Capture the cell that displays the provided text and extract its (x, y) central coordinate. 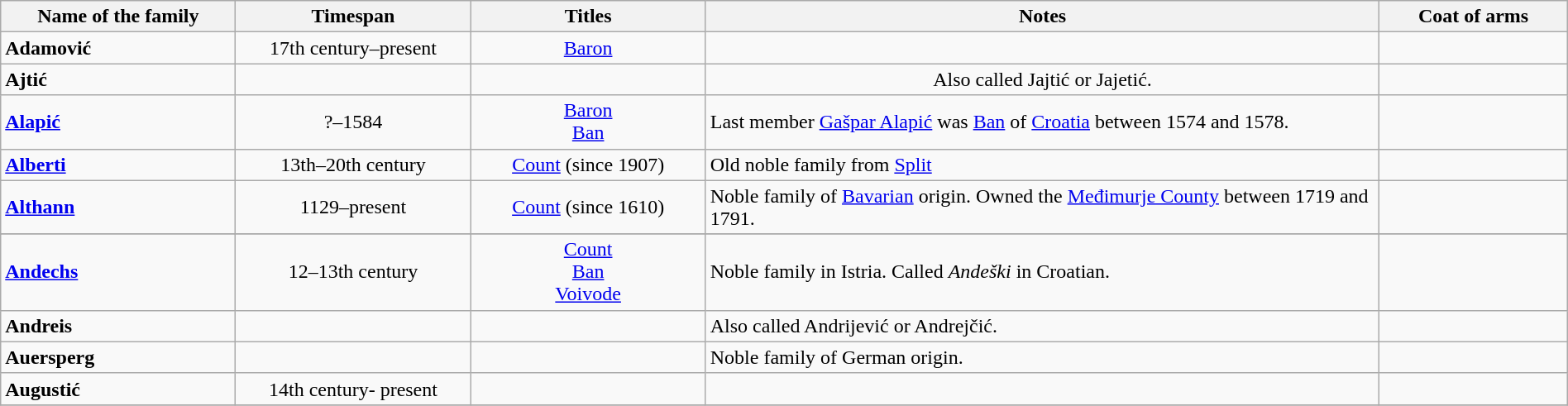
Ajtić (118, 79)
Alapić (118, 122)
Coat of arms (1474, 17)
Baron (588, 48)
Andreis (118, 326)
13th–20th century (353, 165)
Count (since 1907) (588, 165)
Adamović (118, 48)
Last member Gašpar Alapić was Ban of Croatia between 1574 and 1578. (1042, 122)
17th century–present (353, 48)
Timespan (353, 17)
Also called Andrijević or Andrejčić. (1042, 326)
Old noble family from Split (1042, 165)
Andechs (118, 272)
Name of the family (118, 17)
Count (since 1610) (588, 207)
Alberti (118, 165)
1129–present (353, 207)
Also called Jajtić or Jajetić. (1042, 79)
?–1584 (353, 122)
Noble family of German origin. (1042, 357)
14th century- present (353, 389)
Titles (588, 17)
Augustić (118, 389)
Auersperg (118, 357)
Noble family of Bavarian origin. Owned the Međimurje County between 1719 and 1791. (1042, 207)
Noble family in Istria. Called Andeški in Croatian. (1042, 272)
CountBanVoivode (588, 272)
Althann (118, 207)
Notes (1042, 17)
12–13th century (353, 272)
BaronBan (588, 122)
